Locate the cell with the specified text and output its (X, Y) center coordinate. 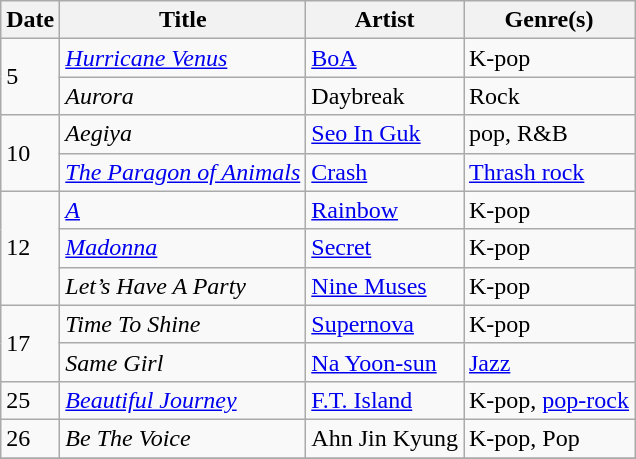
Let’s Have A Party (183, 286)
Rainbow (385, 210)
Na Yoon-sun (385, 362)
Crash (385, 172)
17 (30, 343)
The Paragon of Animals (183, 172)
Date (30, 20)
5 (30, 77)
Hurricane Venus (183, 58)
12 (30, 248)
Supernova (385, 324)
Seo In Guk (385, 134)
Be The Voice (183, 438)
Rock (550, 96)
Genre(s) (550, 20)
K-pop, Pop (550, 438)
Time To Shine (183, 324)
Aegiya (183, 134)
K-pop, pop-rock (550, 400)
26 (30, 438)
25 (30, 400)
A (183, 210)
Nine Muses (385, 286)
10 (30, 153)
Aurora (183, 96)
Same Girl (183, 362)
Ahn Jin Kyung (385, 438)
pop, R&B (550, 134)
BoA (385, 58)
Artist (385, 20)
Daybreak (385, 96)
Madonna (183, 248)
Title (183, 20)
Beautiful Journey (183, 400)
Thrash rock (550, 172)
Jazz (550, 362)
Secret (385, 248)
F.T. Island (385, 400)
